Extract the (X, Y) coordinate from the center of the cell holding the provided text.  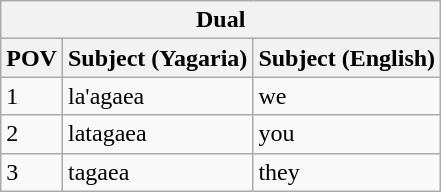
Subject (English) (347, 58)
Subject (Yagaria) (157, 58)
we (347, 96)
latagaea (157, 134)
you (347, 134)
they (347, 172)
Dual (221, 20)
la'agaea (157, 96)
2 (32, 134)
tagaea (157, 172)
POV (32, 58)
3 (32, 172)
1 (32, 96)
